Determine the (x, y) coordinate at the center of the cell enclosing the given text.  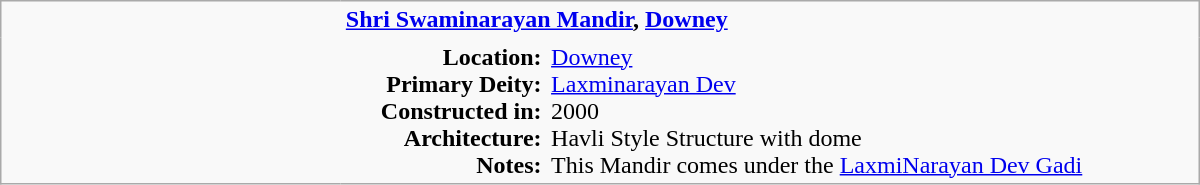
Location:Primary Deity:Constructed in:Architecture:Notes: (444, 110)
Shri Swaminarayan Mandir, Downey (770, 20)
Downey Laxminarayan Dev 2000 Havli Style Structure with dome This Mandir comes under the LaxmiNarayan Dev Gadi (872, 110)
